Locate the cell with the specified text and output its (X, Y) center coordinate. 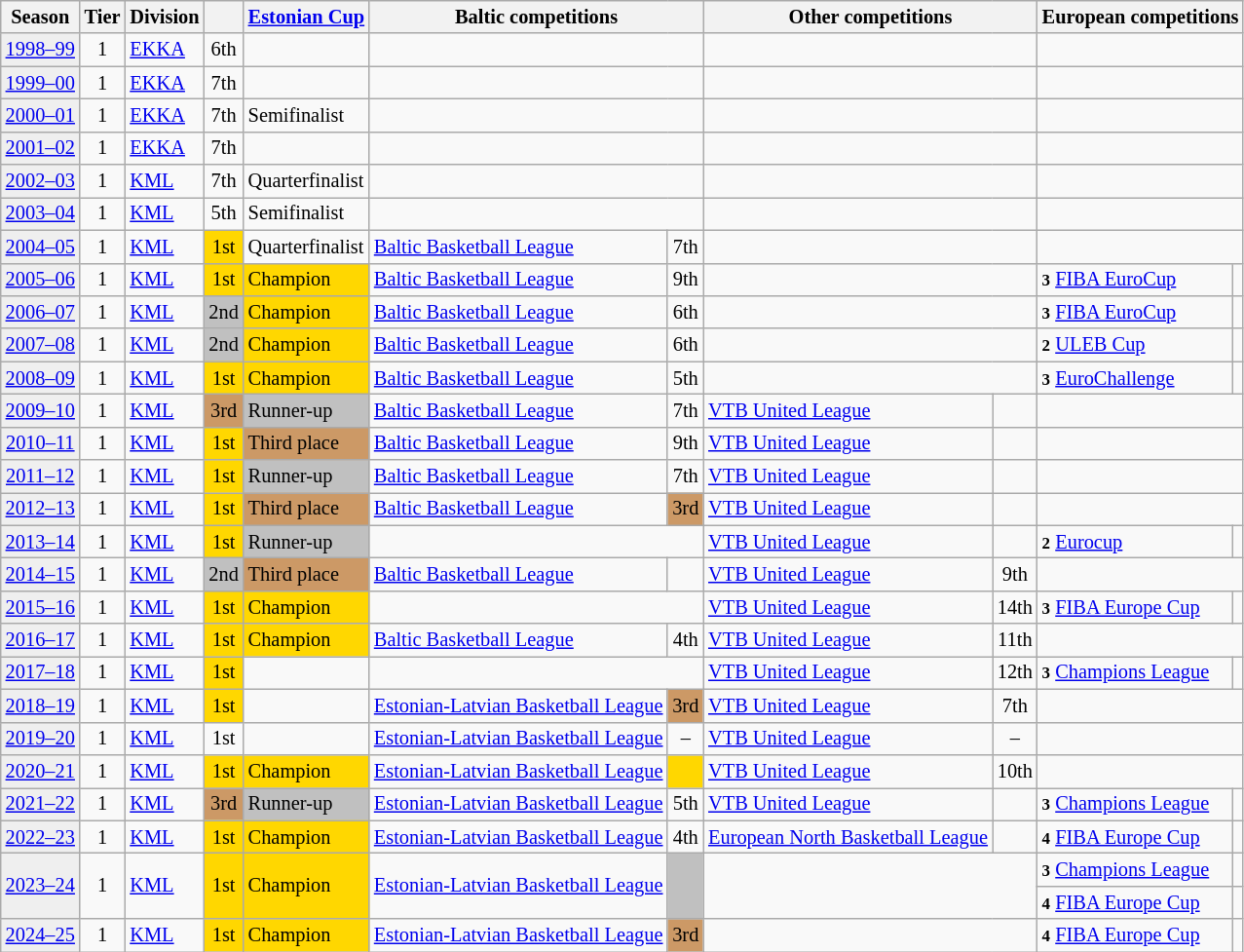
3 FIBA Europe Cup (1136, 607)
11th (1015, 640)
3 EuroChallenge (1136, 378)
2009–10 (41, 410)
2015–16 (41, 607)
2010–11 (41, 443)
2021–22 (41, 804)
European competitions (1141, 17)
2000–01 (41, 115)
2024–25 (41, 935)
2020–21 (41, 771)
2005–06 (41, 280)
2012–13 (41, 509)
2011–12 (41, 476)
1998–99 (41, 50)
Season (41, 17)
Other competitions (871, 17)
12th (1015, 672)
1999–00 (41, 83)
2001–02 (41, 148)
2004–05 (41, 247)
2003–04 (41, 213)
2016–17 (41, 640)
2008–09 (41, 378)
2018–19 (41, 705)
2007–08 (41, 345)
Tier (103, 17)
2006–07 (41, 312)
10th (1015, 771)
2017–18 (41, 672)
2014–15 (41, 574)
European North Basketball League (848, 837)
Estonian Cup (306, 17)
2019–20 (41, 739)
2 Eurocup (1136, 542)
14th (1015, 607)
2 ULEB Cup (1136, 345)
2022–23 (41, 837)
2013–14 (41, 542)
2023–24 (41, 885)
Baltic competitions (536, 17)
2002–03 (41, 181)
Division (164, 17)
